Locate the cell with the specified text and output its [x, y] center coordinate. 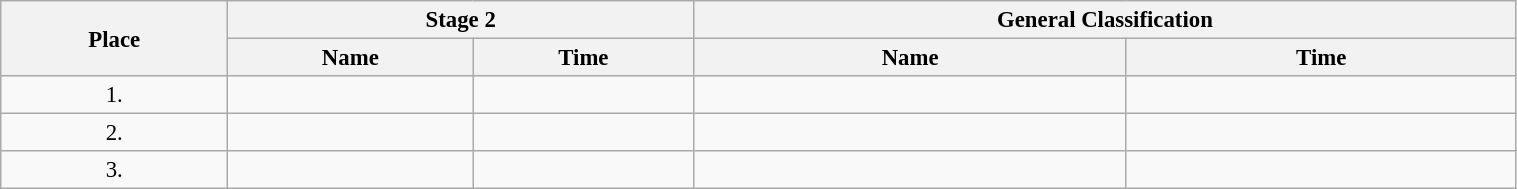
1. [114, 95]
Stage 2 [461, 20]
Place [114, 38]
3. [114, 170]
2. [114, 133]
General Classification [1105, 20]
